Provide the (x, y) coordinate of the cell's center where the given text is located.  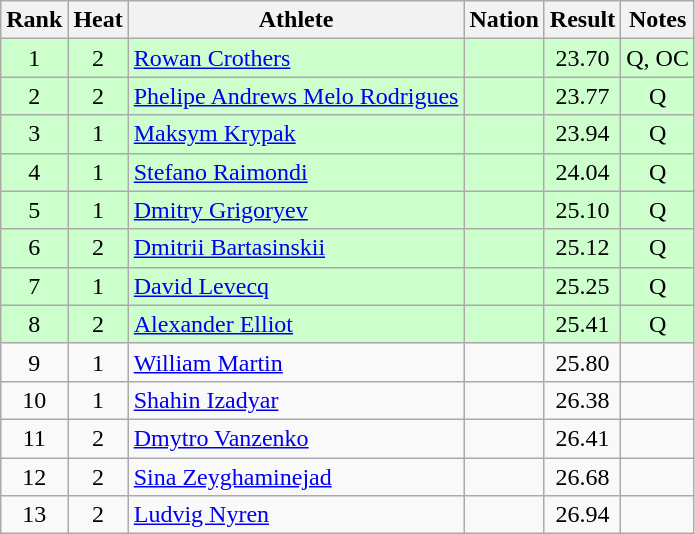
12 (34, 477)
13 (34, 515)
Stefano Raimondi (296, 172)
Sina Zeyghaminejad (296, 477)
26.94 (582, 515)
Ludvig Nyren (296, 515)
25.10 (582, 210)
25.12 (582, 248)
3 (34, 134)
Phelipe Andrews Melo Rodrigues (296, 96)
25.41 (582, 324)
24.04 (582, 172)
Dmitry Grigoryev (296, 210)
10 (34, 400)
26.38 (582, 400)
23.94 (582, 134)
Dmitrii Bartasinskii (296, 248)
26.68 (582, 477)
5 (34, 210)
4 (34, 172)
Nation (504, 20)
Q, OC (658, 58)
Heat (98, 20)
7 (34, 286)
11 (34, 438)
8 (34, 324)
Dmytro Vanzenko (296, 438)
9 (34, 362)
Rank (34, 20)
25.80 (582, 362)
Rowan Crothers (296, 58)
Maksym Krypak (296, 134)
6 (34, 248)
David Levecq (296, 286)
26.41 (582, 438)
Notes (658, 20)
Athlete (296, 20)
25.25 (582, 286)
William Martin (296, 362)
23.70 (582, 58)
Shahin Izadyar (296, 400)
Alexander Elliot (296, 324)
Result (582, 20)
23.77 (582, 96)
